Detect which cell encompasses the target text, then output its [x, y] center coordinate. 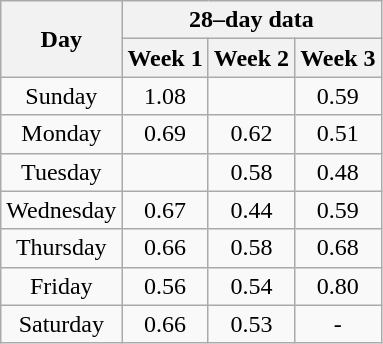
Monday [62, 134]
0.80 [338, 286]
Sunday [62, 96]
Day [62, 39]
Tuesday [62, 172]
0.67 [165, 210]
0.51 [338, 134]
28–day data [252, 20]
0.69 [165, 134]
Week 2 [251, 58]
Week 1 [165, 58]
0.48 [338, 172]
0.53 [251, 324]
Wednesday [62, 210]
Friday [62, 286]
1.08 [165, 96]
- [338, 324]
0.54 [251, 286]
Thursday [62, 248]
0.62 [251, 134]
Saturday [62, 324]
Week 3 [338, 58]
0.44 [251, 210]
0.56 [165, 286]
0.68 [338, 248]
